Determine the [X, Y] coordinate at the center of the cell enclosing the given text.  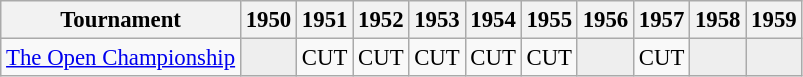
1955 [549, 20]
The Open Championship [121, 58]
1959 [774, 20]
1950 [268, 20]
Tournament [121, 20]
1951 [325, 20]
1952 [381, 20]
1957 [661, 20]
1958 [718, 20]
1954 [493, 20]
1953 [437, 20]
1956 [605, 20]
